Return [X, Y] of the center of cell containing provided text 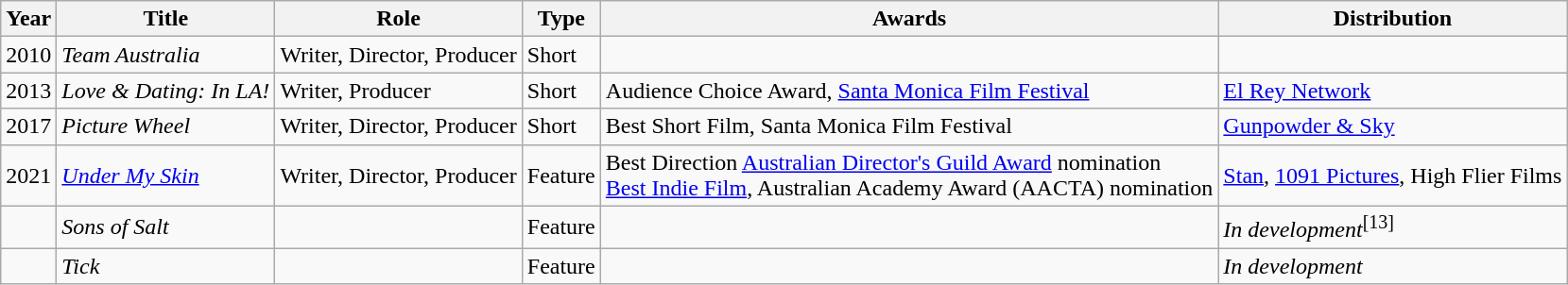
Love & Dating: In LA! [166, 91]
Best Short Film, Santa Monica Film Festival [909, 126]
2013 [28, 91]
Audience Choice Award, Santa Monica Film Festival [909, 91]
2017 [28, 126]
Sons of Salt [166, 226]
Awards [909, 19]
2021 [28, 176]
Year [28, 19]
Title [166, 19]
Picture Wheel [166, 126]
2010 [28, 55]
Best Direction Australian Director's Guild Award nominationBest Indie Film, Australian Academy Award (AACTA) nomination [909, 176]
El Rey Network [1393, 91]
Tick [166, 266]
Under My Skin [166, 176]
Writer, Producer [399, 91]
Type [561, 19]
Gunpowder & Sky [1393, 126]
In development [1393, 266]
Role [399, 19]
Distribution [1393, 19]
Stan, 1091 Pictures, High Flier Films [1393, 176]
Team Australia [166, 55]
In development[13] [1393, 226]
